For the text-containing cell, return its midpoint in [x, y] coordinate format. 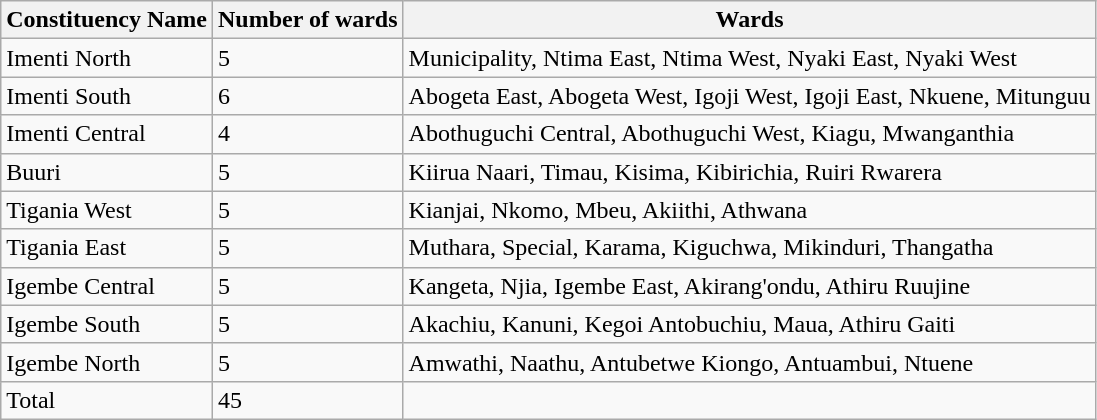
Imenti South [107, 96]
Kiirua Naari, Timau, Kisima, Kibirichia, Ruiri Rwarera [750, 172]
Total [107, 400]
Imenti North [107, 58]
Constituency Name [107, 20]
Kangeta, Njia, Igembe East, Akirang'ondu, Athiru Ruujine [750, 286]
Abogeta East, Abogeta West, Igoji West, Igoji East, Nkuene, Mitunguu [750, 96]
Imenti Central [107, 134]
Amwathi, Naathu, Antubetwe Kiongo, Antuambui, Ntuene [750, 362]
Municipality, Ntima East, Ntima West, Nyaki East, Nyaki West [750, 58]
Kianjai, Nkomo, Mbeu, Akiithi, Athwana [750, 210]
4 [308, 134]
Igembe South [107, 324]
6 [308, 96]
Akachiu, Kanuni, Kegoi Antobuchiu, Maua, Athiru Gaiti [750, 324]
Wards [750, 20]
Muthara, Special, Karama, Kiguchwa, Mikinduri, Thangatha [750, 248]
Igembe Central [107, 286]
Igembe North [107, 362]
45 [308, 400]
Abothuguchi Central, Abothuguchi West, Kiagu, Mwanganthia [750, 134]
Tigania East [107, 248]
Buuri [107, 172]
Tigania West [107, 210]
Number of wards [308, 20]
